Output the [X, Y] coordinate of the center of the cell containing the given text.  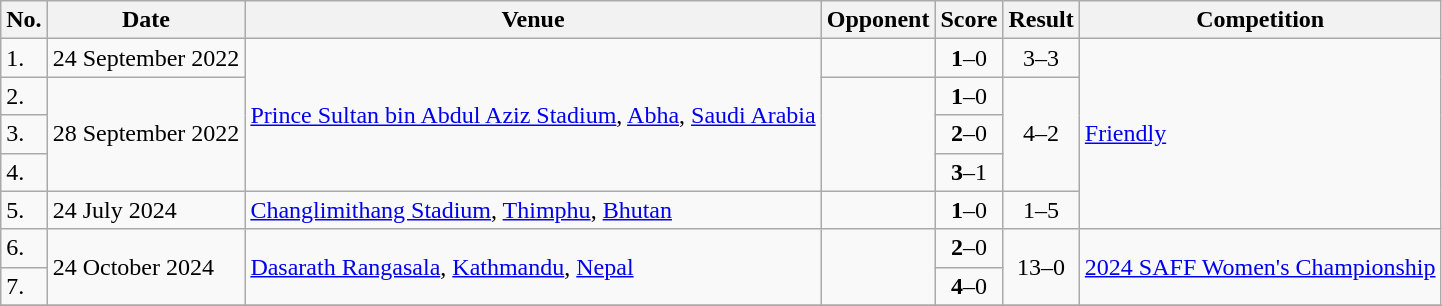
4–2 [1041, 134]
28 September 2022 [146, 134]
5. [24, 210]
4–0 [969, 286]
Date [146, 20]
Opponent [878, 20]
4. [24, 172]
Score [969, 20]
Prince Sultan bin Abdul Aziz Stadium, Abha, Saudi Arabia [533, 115]
24 July 2024 [146, 210]
6. [24, 248]
Changlimithang Stadium, Thimphu, Bhutan [533, 210]
No. [24, 20]
2. [24, 96]
3–1 [969, 172]
3–3 [1041, 58]
Friendly [1260, 134]
Result [1041, 20]
1–5 [1041, 210]
Competition [1260, 20]
1. [24, 58]
Dasarath Rangasala, Kathmandu, Nepal [533, 267]
2024 SAFF Women's Championship [1260, 267]
24 September 2022 [146, 58]
24 October 2024 [146, 267]
Venue [533, 20]
7. [24, 286]
13–0 [1041, 267]
3. [24, 134]
